Pinpoint the cell where the given text exists, returning its [X, Y] midpoint coordinate. 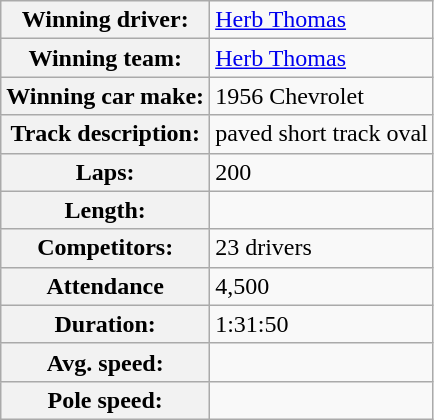
Winning driver: [106, 20]
Attendance [106, 286]
Winning team: [106, 58]
Competitors: [106, 248]
1:31:50 [322, 324]
Track description: [106, 134]
paved short track oval [322, 134]
Winning car make: [106, 96]
Avg. speed: [106, 362]
200 [322, 172]
Duration: [106, 324]
Pole speed: [106, 400]
Laps: [106, 172]
1956 Chevrolet [322, 96]
23 drivers [322, 248]
4,500 [322, 286]
Length: [106, 210]
